Return the (x, y) coordinate for the center point of the cell that contains the specified text.  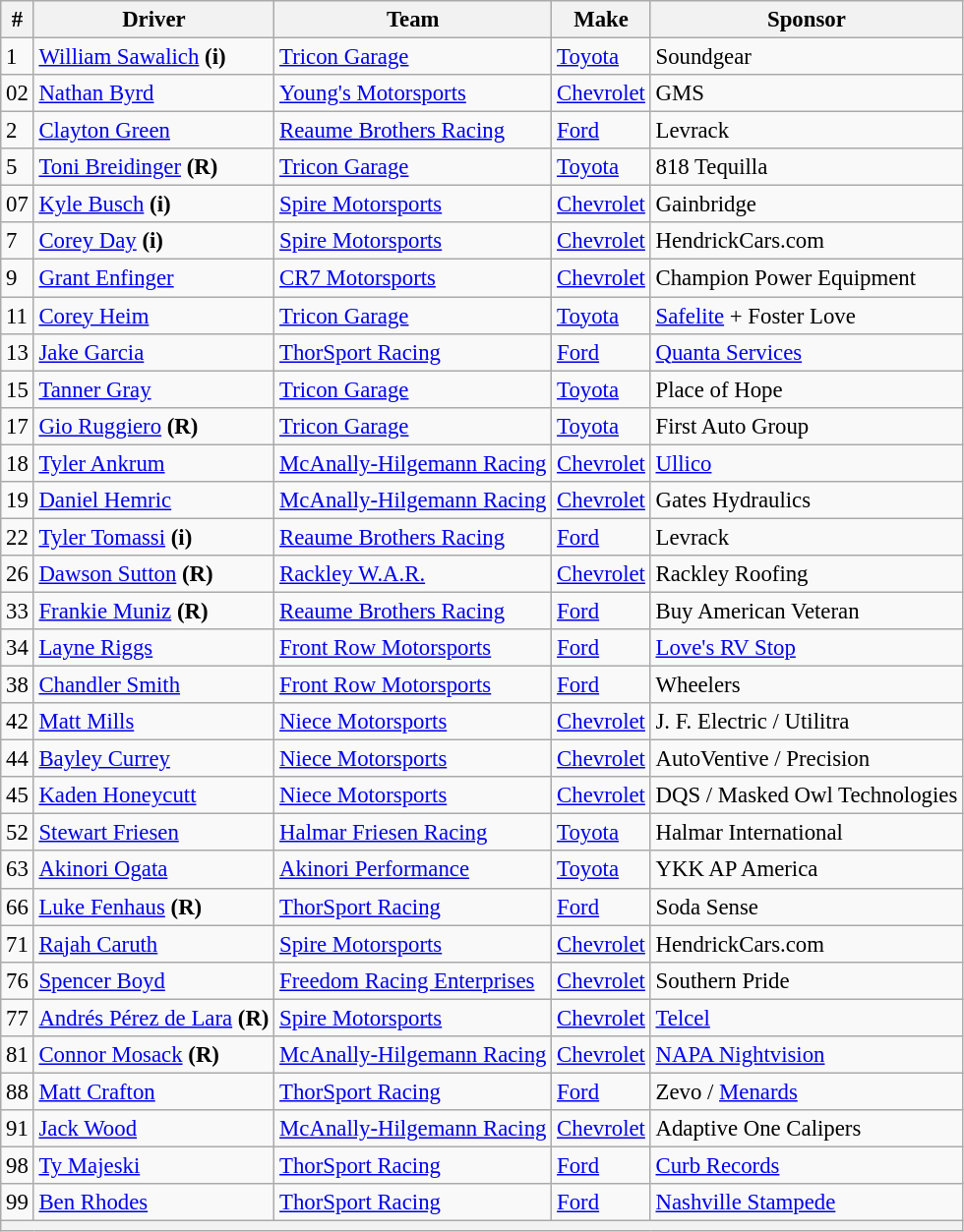
42 (18, 722)
71 (18, 944)
26 (18, 574)
Layne Riggs (153, 648)
Toni Breidinger (R) (153, 167)
Kyle Busch (i) (153, 205)
Akinori Ogata (153, 870)
Daniel Hemric (153, 500)
Adaptive One Calipers (807, 1129)
5 (18, 167)
YKK AP America (807, 870)
2 (18, 131)
Nashville Stampede (807, 1203)
63 (18, 870)
Curb Records (807, 1165)
Connor Mosack (R) (153, 1055)
22 (18, 537)
Andrés Pérez de Lara (R) (153, 1018)
13 (18, 352)
Akinori Performance (413, 870)
Tyler Ankrum (153, 463)
Sponsor (807, 20)
First Auto Group (807, 426)
Spencer Boyd (153, 980)
45 (18, 795)
Soundgear (807, 57)
99 (18, 1203)
Freedom Racing Enterprises (413, 980)
Soda Sense (807, 907)
Make (601, 20)
Love's RV Stop (807, 648)
Team (413, 20)
Luke Fenhaus (R) (153, 907)
AutoVentive / Precision (807, 759)
66 (18, 907)
Place of Hope (807, 389)
# (18, 20)
CR7 Motorsports (413, 278)
Nathan Byrd (153, 93)
Chandler Smith (153, 685)
77 (18, 1018)
1 (18, 57)
Clayton Green (153, 131)
DQS / Masked Owl Technologies (807, 795)
Telcel (807, 1018)
818 Tequilla (807, 167)
Safelite + Foster Love (807, 316)
02 (18, 93)
Jake Garcia (153, 352)
34 (18, 648)
Gio Ruggiero (R) (153, 426)
19 (18, 500)
Gates Hydraulics (807, 500)
Corey Heim (153, 316)
Matt Mills (153, 722)
33 (18, 611)
Driver (153, 20)
91 (18, 1129)
81 (18, 1055)
38 (18, 685)
Tyler Tomassi (i) (153, 537)
Halmar International (807, 833)
Rackley W.A.R. (413, 574)
11 (18, 316)
15 (18, 389)
Wheelers (807, 685)
William Sawalich (i) (153, 57)
Matt Crafton (153, 1091)
GMS (807, 93)
Halmar Friesen Racing (413, 833)
Buy American Veteran (807, 611)
Southern Pride (807, 980)
Ben Rhodes (153, 1203)
Champion Power Equipment (807, 278)
Gainbridge (807, 205)
Quanta Services (807, 352)
17 (18, 426)
9 (18, 278)
Kaden Honeycutt (153, 795)
52 (18, 833)
Bayley Currey (153, 759)
Rackley Roofing (807, 574)
88 (18, 1091)
7 (18, 241)
Zevo / Menards (807, 1091)
Ty Majeski (153, 1165)
Stewart Friesen (153, 833)
Grant Enfinger (153, 278)
Rajah Caruth (153, 944)
J. F. Electric / Utilitra (807, 722)
76 (18, 980)
Young's Motorsports (413, 93)
NAPA Nightvision (807, 1055)
98 (18, 1165)
Ullico (807, 463)
07 (18, 205)
Tanner Gray (153, 389)
18 (18, 463)
44 (18, 759)
Dawson Sutton (R) (153, 574)
Jack Wood (153, 1129)
Corey Day (i) (153, 241)
Frankie Muniz (R) (153, 611)
